Find where the given text appears and provide that cell's center as (X, Y) coordinate. 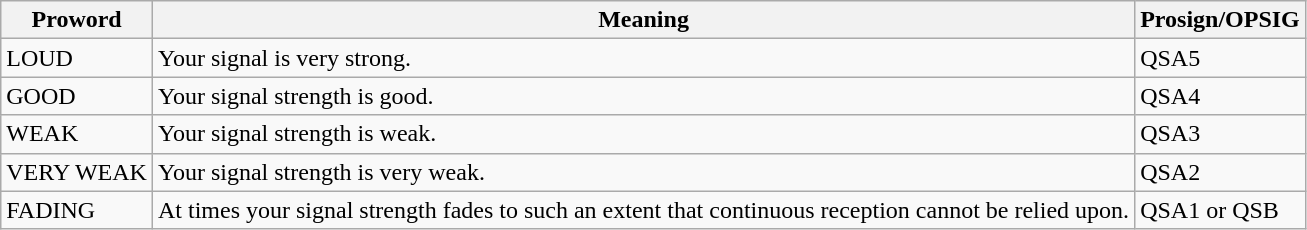
At times your signal strength fades to such an extent that continuous reception cannot be relied upon. (643, 210)
Your signal strength is good. (643, 96)
QSA5 (1220, 58)
VERY WEAK (77, 172)
FADING (77, 210)
QSA3 (1220, 134)
Your signal strength is very weak. (643, 172)
GOOD (77, 96)
QSA1 or QSB (1220, 210)
QSA2 (1220, 172)
Proword (77, 20)
QSA4 (1220, 96)
Meaning (643, 20)
Prosign/OPSIG (1220, 20)
WEAK (77, 134)
Your signal strength is weak. (643, 134)
LOUD (77, 58)
Your signal is very strong. (643, 58)
